Return (X, Y) of the center of cell containing provided text 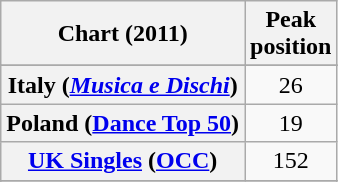
152 (291, 161)
Peakposition (291, 34)
UK Singles (OCC) (123, 161)
26 (291, 85)
Chart (2011) (123, 34)
Poland (Dance Top 50) (123, 123)
Italy (Musica e Dischi) (123, 85)
19 (291, 123)
